Capture the cell that displays the provided text and extract its [X, Y] central coordinate. 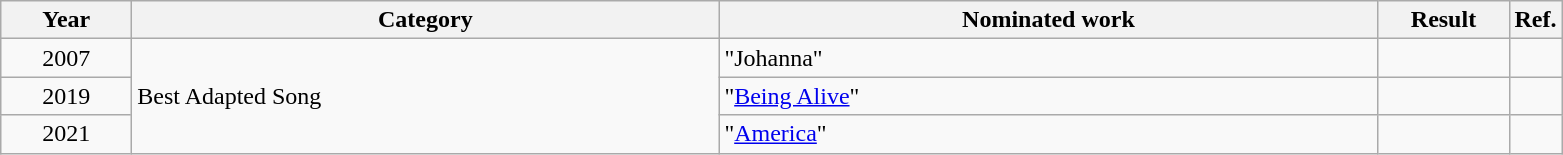
"America" [1048, 134]
2021 [66, 134]
Ref. [1536, 20]
2019 [66, 96]
"Being Alive" [1048, 96]
"Johanna" [1048, 58]
Result [1444, 20]
Year [66, 20]
Nominated work [1048, 20]
Category [426, 20]
2007 [66, 58]
Best Adapted Song [426, 96]
